Detect which cell encompasses the target text, then output its (x, y) center coordinate. 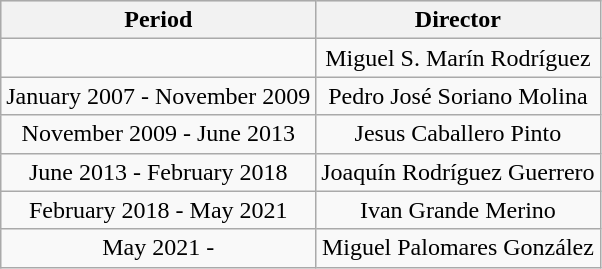
November 2009 - June 2013 (158, 134)
Joaquín Rodríguez Guerrero (458, 172)
Jesus Caballero Pinto (458, 134)
Period (158, 20)
February 2018 - May 2021 (158, 210)
Director (458, 20)
Pedro José Soriano Molina (458, 96)
May 2021 - (158, 248)
Miguel S. Marín Rodríguez (458, 58)
Miguel Palomares González (458, 248)
January 2007 - November 2009 (158, 96)
June 2013 - February 2018 (158, 172)
Ivan Grande Merino (458, 210)
